From the cell containing the given text, extract its center point as (x, y) coordinate. 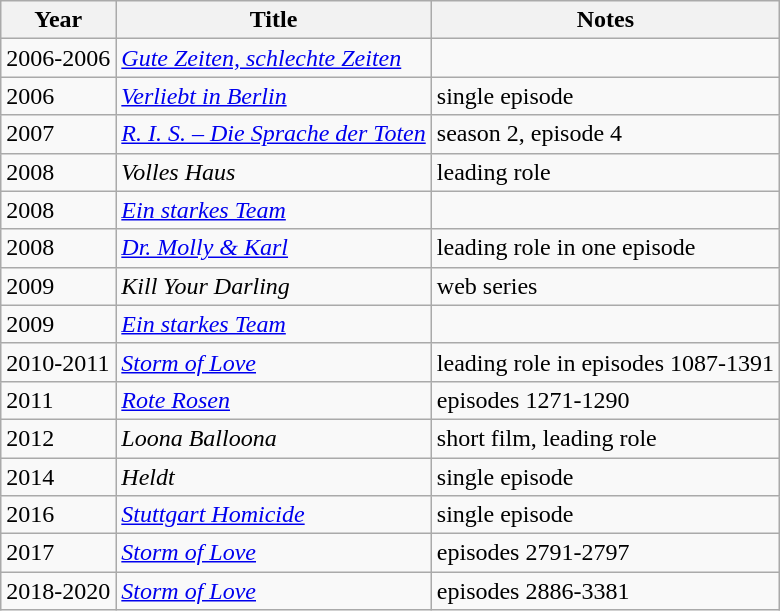
leading role (605, 172)
2018-2020 (58, 591)
episodes 1271-1290 (605, 400)
Rote Rosen (274, 400)
Dr. Molly & Karl (274, 248)
leading role in episodes 1087-1391 (605, 362)
2010-2011 (58, 362)
Title (274, 20)
2012 (58, 438)
2014 (58, 477)
Volles Haus (274, 172)
episodes 2791-2797 (605, 553)
Notes (605, 20)
2016 (58, 515)
Year (58, 20)
2006 (58, 96)
season 2, episode 4 (605, 134)
leading role in one episode (605, 248)
R. I. S. – Die Sprache der Toten (274, 134)
Stuttgart Homicide (274, 515)
Kill Your Darling (274, 286)
Loona Balloona (274, 438)
Verliebt in Berlin (274, 96)
2006-2006 (58, 58)
2007 (58, 134)
Heldt (274, 477)
web series (605, 286)
2017 (58, 553)
episodes 2886-3381 (605, 591)
Gute Zeiten, schlechte Zeiten (274, 58)
short film, leading role (605, 438)
2011 (58, 400)
